For the text-containing cell, return its midpoint in (X, Y) coordinate format. 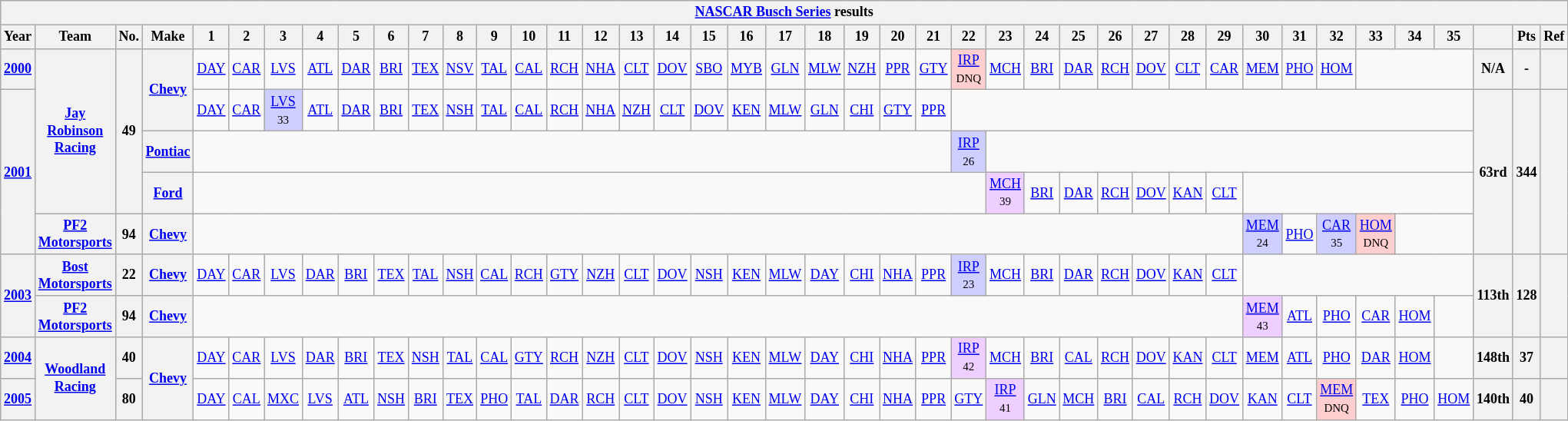
NSV (459, 69)
Pontiac (167, 151)
MEM24 (1262, 234)
29 (1225, 37)
Woodland Racing (75, 378)
IRPDNQ (969, 69)
140th (1493, 399)
MCH39 (1006, 193)
Team (75, 37)
17 (785, 37)
7 (426, 37)
NASCAR Busch Series results (784, 12)
Ref (1554, 37)
LVS33 (283, 111)
- (1527, 69)
18 (825, 37)
12 (601, 37)
6 (392, 37)
No. (129, 37)
Ford (167, 193)
IRP26 (969, 151)
IRP42 (969, 358)
9 (495, 37)
148th (1493, 358)
Jay Robinson Racing (75, 131)
10 (529, 37)
25 (1079, 37)
13 (637, 37)
80 (129, 399)
27 (1151, 37)
11 (564, 37)
2005 (18, 399)
15 (709, 37)
20 (898, 37)
Make (167, 37)
34 (1415, 37)
21 (933, 37)
HOMDNQ (1375, 234)
5 (356, 37)
3 (283, 37)
MYB (747, 69)
16 (747, 37)
24 (1042, 37)
14 (672, 37)
28 (1188, 37)
MEM43 (1262, 317)
2003 (18, 295)
IRP23 (969, 275)
MXC (283, 399)
344 (1527, 172)
2 (247, 37)
19 (862, 37)
30 (1262, 37)
4 (320, 37)
N/A (1493, 69)
32 (1337, 37)
2001 (18, 172)
63rd (1493, 172)
SBO (709, 69)
49 (129, 131)
37 (1527, 358)
26 (1116, 37)
IRP41 (1006, 399)
1 (211, 37)
CAR35 (1337, 234)
8 (459, 37)
35 (1454, 37)
113th (1493, 295)
MEMDNQ (1337, 399)
128 (1527, 295)
23 (1006, 37)
33 (1375, 37)
Pts (1527, 37)
31 (1300, 37)
Bost Motorsports (75, 275)
2004 (18, 358)
Year (18, 37)
2000 (18, 69)
